Pinpoint the cell where the given text exists, returning its [X, Y] midpoint coordinate. 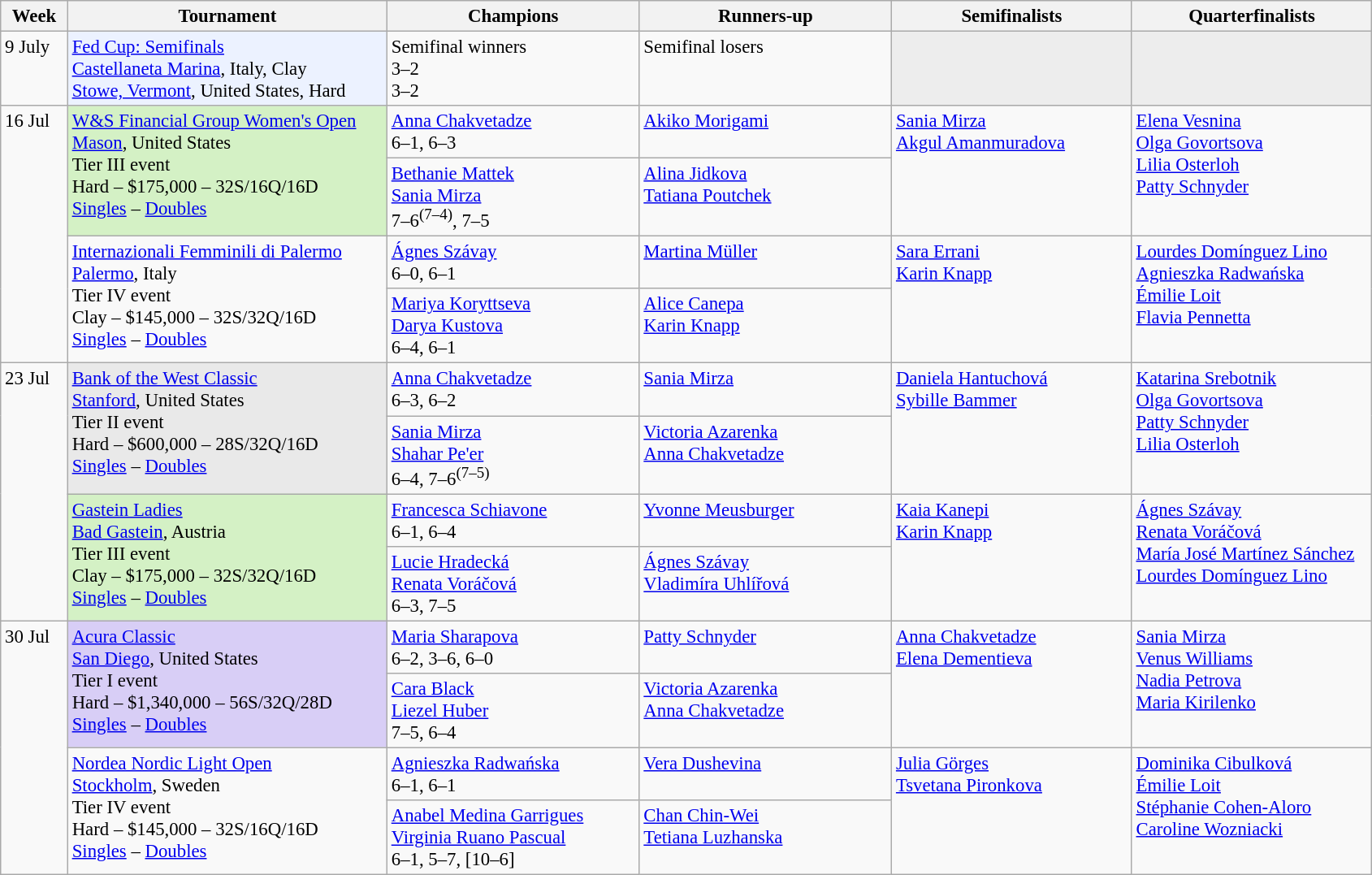
Bethanie Mattek Sania Mirza 7–6(7–4), 7–5 [513, 197]
Patty Schnyder [765, 647]
Francesca Schiavone 6–1, 6–4 [513, 520]
Cara Black Liezel Huber 7–5, 6–4 [513, 711]
Lourdes Domínguez Lino Agnieszka Radwańska Émilie Loit Flavia Pennetta [1252, 300]
Agnieszka Radwańska 6–1, 6–1 [513, 773]
Akiko Morigami [765, 132]
Ágnes Szávay Vladimíra Uhlířová [765, 583]
Kaia Kanepi Karin Knapp [1012, 557]
Anna Chakvetadze Elena Dementieva [1012, 684]
Runners-up [765, 16]
Tournament [227, 16]
Ágnes Szávay Renata Voráčová María José Martínez Sánchez Lourdes Domínguez Lino [1252, 557]
Elena Vesnina Olga Govortsova Lilia Osterloh Patty Schnyder [1252, 171]
W&S Financial Group Women's Open Mason, United States Tier III eventHard – $175,000 – 32S/16Q/16DSingles – Doubles [227, 171]
30 Jul [34, 747]
Dominika Cibulková Émilie Loit Stéphanie Cohen-Aloro Caroline Wozniacki [1252, 811]
Yvonne Meusburger [765, 520]
Maria Sharapova 6–2, 3–6, 6–0 [513, 647]
Week [34, 16]
Alina Jidkova Tatiana Poutchek [765, 197]
Anabel Medina Garrigues Virginia Ruano Pascual 6–1, 5–7, [10–6] [513, 838]
Semifinal winners 3–2 3–2 [513, 69]
16 Jul [34, 234]
Internazionali Femminili di Palermo Palermo, Italy Tier IV eventClay – $145,000 – 32S/32Q/16DSingles – Doubles [227, 300]
Gastein Ladies Bad Gastein, Austria Tier III eventClay – $175,000 – 32S/32Q/16DSingles – Doubles [227, 557]
Vera Dushevina [765, 773]
Sania Mirza Shahar Pe'er 6–4, 7–6(7–5) [513, 455]
Fed Cup: Semifinals Castellaneta Marina, Italy, Clay Stowe, Vermont, United States, Hard [227, 69]
Ágnes Szávay 6–0, 6–1 [513, 263]
9 July [34, 69]
Semifinal losers [765, 69]
Sania Mirza Akgul Amanmuradova [1012, 171]
Martina Müller [765, 263]
Julia Görges Tsvetana Pironkova [1012, 811]
Anna Chakvetadze 6–3, 6–2 [513, 390]
Sara Errani Karin Knapp [1012, 300]
Anna Chakvetadze 6–1, 6–3 [513, 132]
Champions [513, 16]
Quarterfinalists [1252, 16]
Acura Classic San Diego, United States Tier I eventHard – $1,340,000 – 56S/32Q/28DSingles – Doubles [227, 684]
Katarina Srebotnik Olga Govortsova Patty Schnyder Lilia Osterloh [1252, 429]
23 Jul [34, 492]
Nordea Nordic Light Open Stockholm, Sweden Tier IV eventHard – $145,000 – 32S/16Q/16DSingles – Doubles [227, 811]
Mariya Koryttseva Darya Kustova 6–4, 6–1 [513, 327]
Alice Canepa Karin Knapp [765, 327]
Daniela Hantuchová Sybille Bammer [1012, 429]
Lucie Hradecká Renata Voráčová 6–3, 7–5 [513, 583]
Chan Chin-Wei Tetiana Luzhanska [765, 838]
Sania Mirza [765, 390]
Bank of the West Classic Stanford, United StatesTier II eventHard – $600,000 – 28S/32Q/16DSingles – Doubles [227, 429]
Sania Mirza Venus Williams Nadia Petrova Maria Kirilenko [1252, 684]
Semifinalists [1012, 16]
